Detect which cell encompasses the target text, then output its (X, Y) center coordinate. 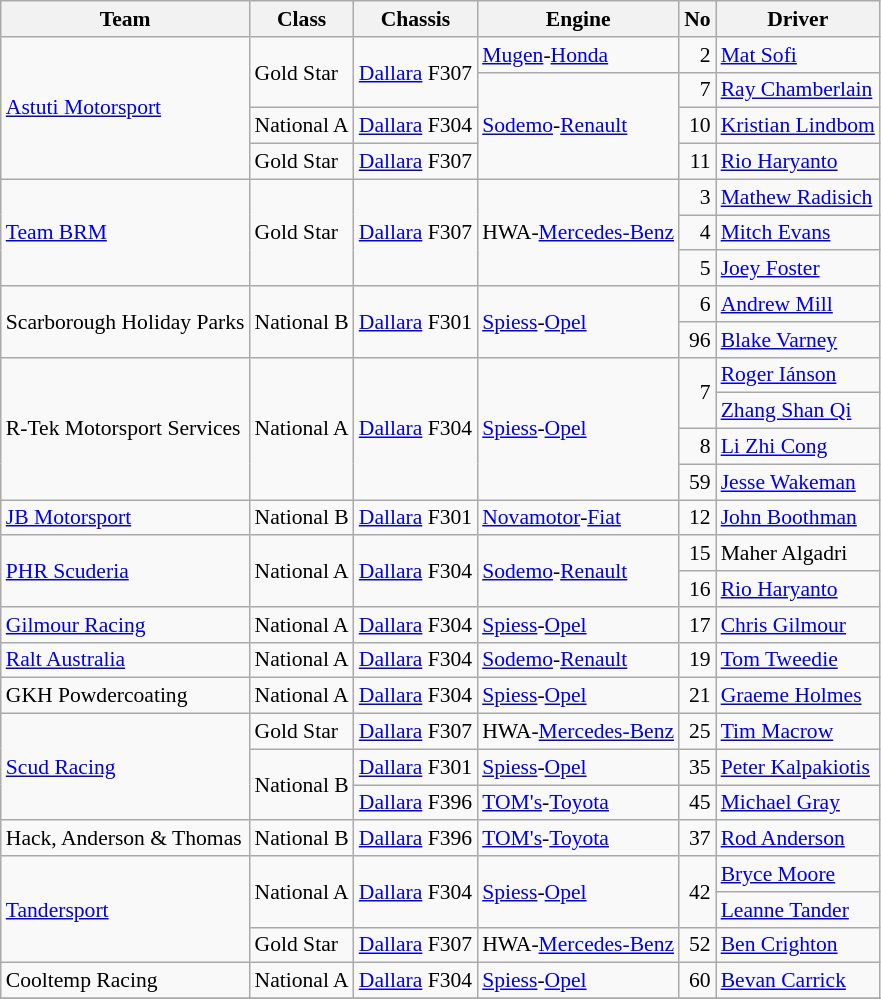
Chris Gilmour (798, 625)
Ben Crighton (798, 945)
No (698, 19)
37 (698, 839)
96 (698, 340)
16 (698, 589)
Cooltemp Racing (126, 981)
Leanne Tander (798, 910)
Mathew Radisich (798, 197)
Ralt Australia (126, 660)
Graeme Holmes (798, 696)
15 (698, 554)
R-Tek Motorsport Services (126, 428)
6 (698, 304)
Ray Chamberlain (798, 90)
Bevan Carrick (798, 981)
25 (698, 732)
3 (698, 197)
Gilmour Racing (126, 625)
12 (698, 518)
Hack, Anderson & Thomas (126, 839)
17 (698, 625)
42 (698, 892)
Mitch Evans (798, 233)
Kristian Lindbom (798, 126)
GKH Powdercoating (126, 696)
Tom Tweedie (798, 660)
Engine (578, 19)
Andrew Mill (798, 304)
19 (698, 660)
Mat Sofi (798, 55)
Michael Gray (798, 803)
45 (698, 803)
5 (698, 269)
Blake Varney (798, 340)
Driver (798, 19)
Maher Algadri (798, 554)
Astuti Motorsport (126, 108)
Scud Racing (126, 768)
Tandersport (126, 910)
2 (698, 55)
Peter Kalpakiotis (798, 767)
Zhang Shan Qi (798, 411)
Rod Anderson (798, 839)
Mugen-Honda (578, 55)
Class (301, 19)
PHR Scuderia (126, 572)
John Boothman (798, 518)
Tim Macrow (798, 732)
Roger Iánson (798, 375)
59 (698, 482)
Scarborough Holiday Parks (126, 322)
Li Zhi Cong (798, 447)
35 (698, 767)
10 (698, 126)
21 (698, 696)
Novamotor-Fiat (578, 518)
Jesse Wakeman (798, 482)
52 (698, 945)
Team BRM (126, 232)
8 (698, 447)
Chassis (416, 19)
60 (698, 981)
JB Motorsport (126, 518)
4 (698, 233)
Bryce Moore (798, 874)
Joey Foster (798, 269)
Team (126, 19)
11 (698, 162)
